Output the (X, Y) coordinate of the center of the cell containing the given text.  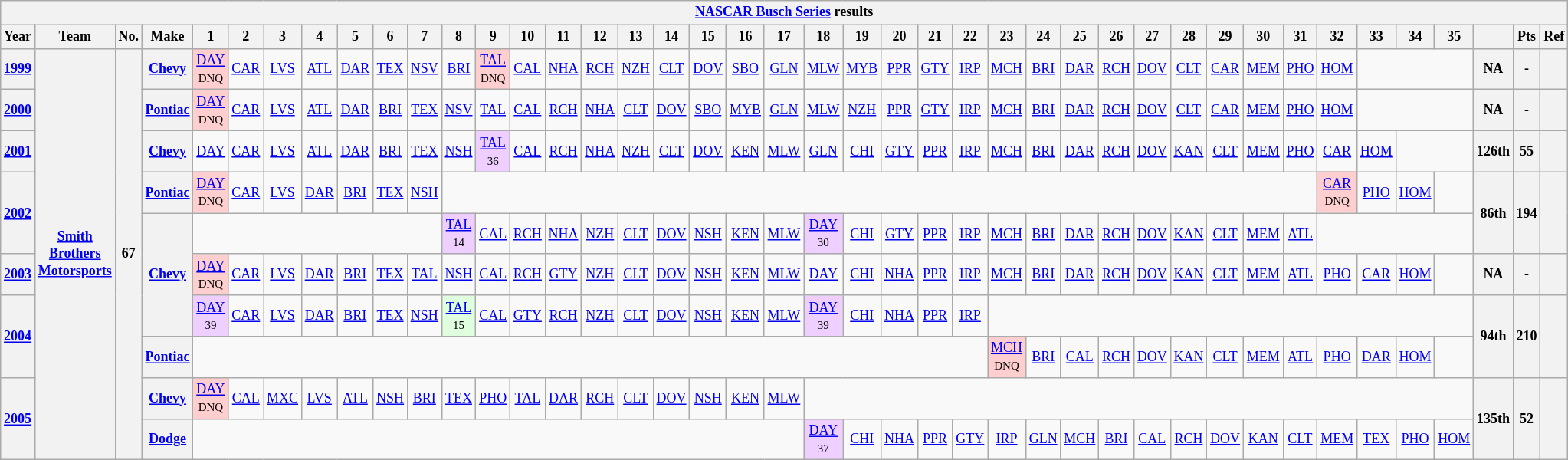
29 (1225, 37)
22 (970, 37)
1 (211, 37)
CARDNQ (1337, 192)
28 (1189, 37)
12 (600, 37)
Year (18, 37)
1999 (18, 69)
Smith Brothers Motorsports (75, 255)
23 (1007, 37)
4 (319, 37)
Ref (1554, 37)
15 (708, 37)
16 (746, 37)
2001 (18, 151)
DAY30 (823, 234)
TALDNQ (494, 69)
5 (356, 37)
TAL36 (494, 151)
94th (1494, 336)
26 (1117, 37)
MCHDNQ (1007, 357)
NASCAR Busch Series results (785, 12)
24 (1043, 37)
2 (246, 37)
3 (283, 37)
Make (167, 37)
10 (528, 37)
13 (636, 37)
86th (1494, 213)
TAL14 (458, 234)
2002 (18, 213)
25 (1080, 37)
210 (1527, 336)
21 (935, 37)
11 (563, 37)
17 (783, 37)
2005 (18, 419)
34 (1415, 37)
8 (458, 37)
7 (425, 37)
20 (900, 37)
9 (494, 37)
DAY37 (823, 439)
14 (671, 37)
126th (1494, 151)
33 (1376, 37)
Pts (1527, 37)
67 (129, 255)
Team (75, 37)
2004 (18, 336)
MXC (283, 398)
55 (1527, 151)
30 (1263, 37)
19 (862, 37)
27 (1152, 37)
TAL15 (458, 316)
No. (129, 37)
52 (1527, 419)
32 (1337, 37)
18 (823, 37)
2000 (18, 110)
194 (1527, 213)
35 (1455, 37)
Dodge (167, 439)
2003 (18, 274)
135th (1494, 419)
31 (1300, 37)
6 (391, 37)
